Locate the cell with the specified text and output its (X, Y) center coordinate. 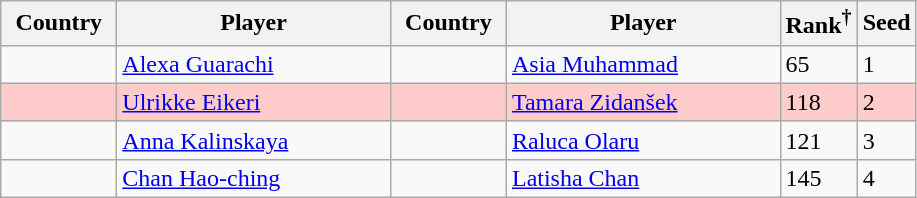
Tamara Zidanšek (643, 102)
Chan Hao-ching (254, 178)
65 (818, 64)
145 (818, 178)
Rank† (818, 24)
3 (886, 140)
121 (818, 140)
Alexa Guarachi (254, 64)
118 (818, 102)
Latisha Chan (643, 178)
Seed (886, 24)
Anna Kalinskaya (254, 140)
1 (886, 64)
Ulrikke Eikeri (254, 102)
Raluca Olaru (643, 140)
2 (886, 102)
Asia Muhammad (643, 64)
4 (886, 178)
